Return (X, Y) of the center of cell containing provided text 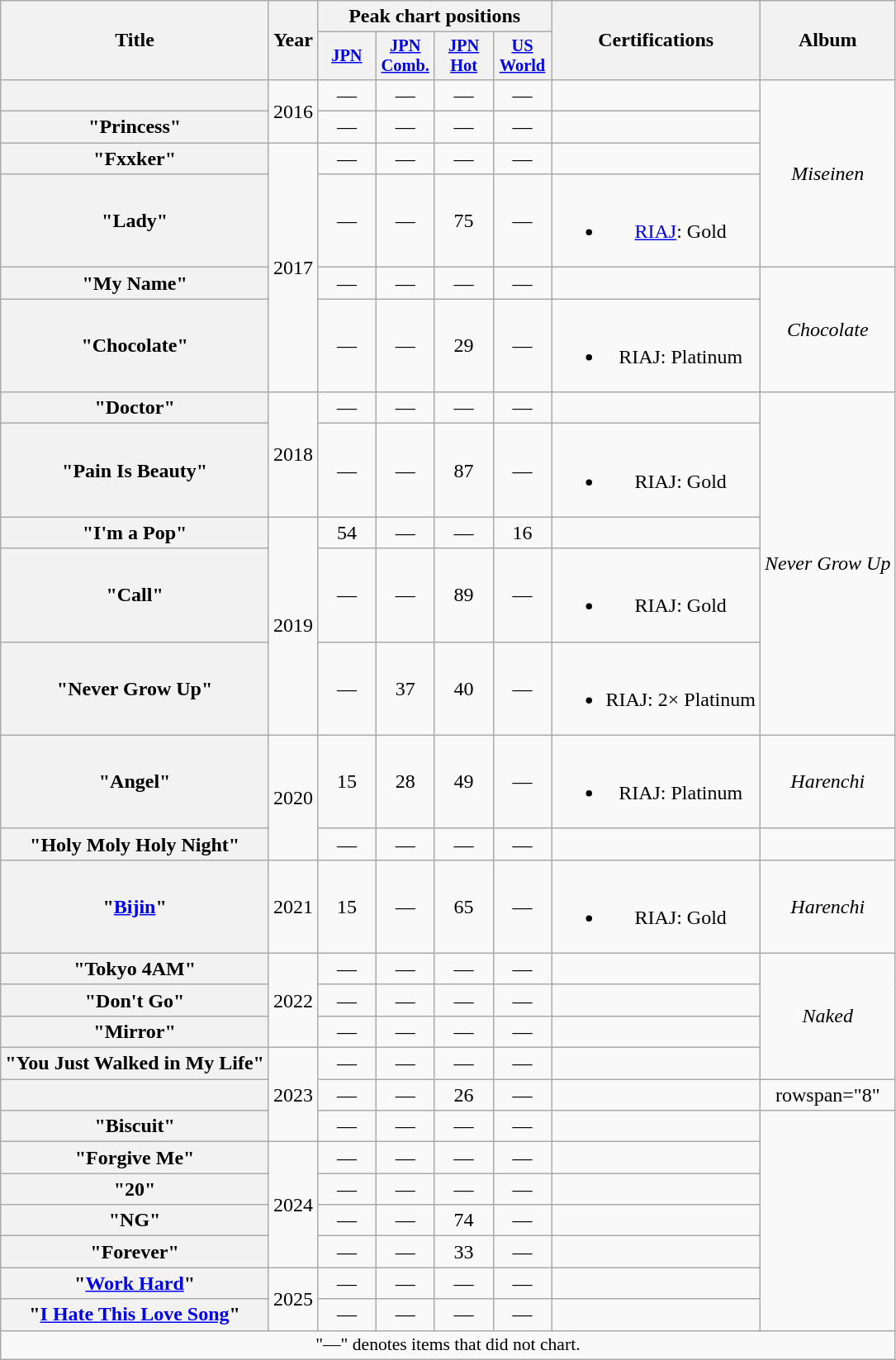
"Holy Moly Holy Night" (135, 844)
"Forgive Me" (135, 1158)
"NG" (135, 1220)
Chocolate (827, 330)
JPNComb. (405, 56)
"Doctor" (135, 408)
RIAJ: 2× Platinum (656, 689)
74 (464, 1220)
"I Hate This Love Song" (135, 1315)
JPNHot (464, 56)
"Work Hard" (135, 1283)
"Biscuit" (135, 1126)
2018 (292, 454)
Album (827, 40)
"Fxxker" (135, 159)
"Pain Is Beauty" (135, 471)
"Angel" (135, 781)
Year (292, 40)
29 (464, 345)
75 (464, 221)
89 (464, 595)
"20" (135, 1189)
USWorld (522, 56)
Peak chart positions (434, 17)
"Forever" (135, 1252)
16 (522, 533)
26 (464, 1095)
Miseinen (827, 173)
49 (464, 781)
Never Grow Up (827, 563)
54 (347, 533)
"Mirror" (135, 1031)
37 (405, 689)
JPN (347, 56)
28 (405, 781)
2017 (292, 268)
"Bijin" (135, 907)
2022 (292, 1000)
"Princess" (135, 127)
33 (464, 1252)
"Tokyo 4AM" (135, 969)
"My Name" (135, 283)
"Never Grow Up" (135, 689)
2016 (292, 111)
2020 (292, 798)
2021 (292, 907)
40 (464, 689)
87 (464, 471)
"Call" (135, 595)
2019 (292, 626)
65 (464, 907)
Naked (827, 1016)
Certifications (656, 40)
2025 (292, 1299)
2023 (292, 1095)
"Don't Go" (135, 1000)
"—" denotes items that did not chart. (448, 1345)
2024 (292, 1205)
rowspan="8" (827, 1095)
Title (135, 40)
"Lady" (135, 221)
"I'm a Pop" (135, 533)
"Chocolate" (135, 345)
"You Just Walked in My Life" (135, 1064)
